Return the [X, Y] coordinate for the center point of the cell that contains the specified text.  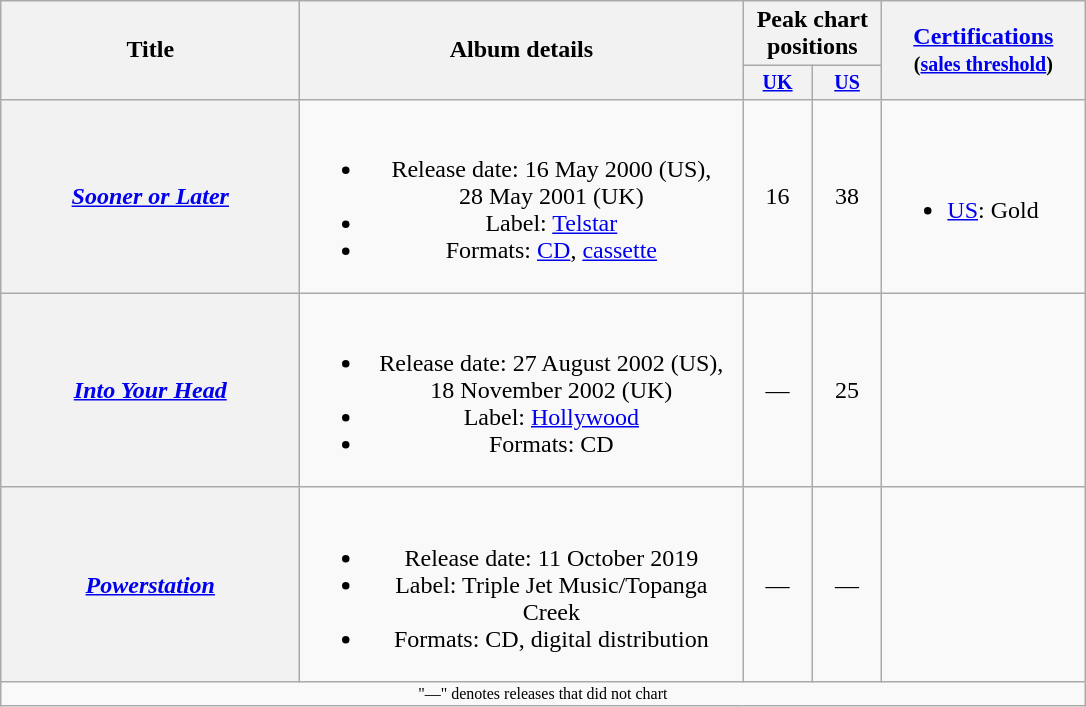
38 [846, 196]
US [846, 82]
Release date: 11 October 2019Label: Triple Jet Music/Topanga CreekFormats: CD, digital distribution [522, 584]
Into Your Head [150, 390]
Title [150, 50]
Peak chartpositions [812, 34]
Powerstation [150, 584]
Release date: 16 May 2000 (US),28 May 2001 (UK)Label: TelstarFormats: CD, cassette [522, 196]
16 [778, 196]
25 [846, 390]
Certifications(sales threshold) [984, 50]
Album details [522, 50]
"—" denotes releases that did not chart [543, 693]
UK [778, 82]
US: Gold [984, 196]
Release date: 27 August 2002 (US),18 November 2002 (UK)Label: HollywoodFormats: CD [522, 390]
Sooner or Later [150, 196]
